Determine the [X, Y] coordinate at the center of the cell enclosing the given text.  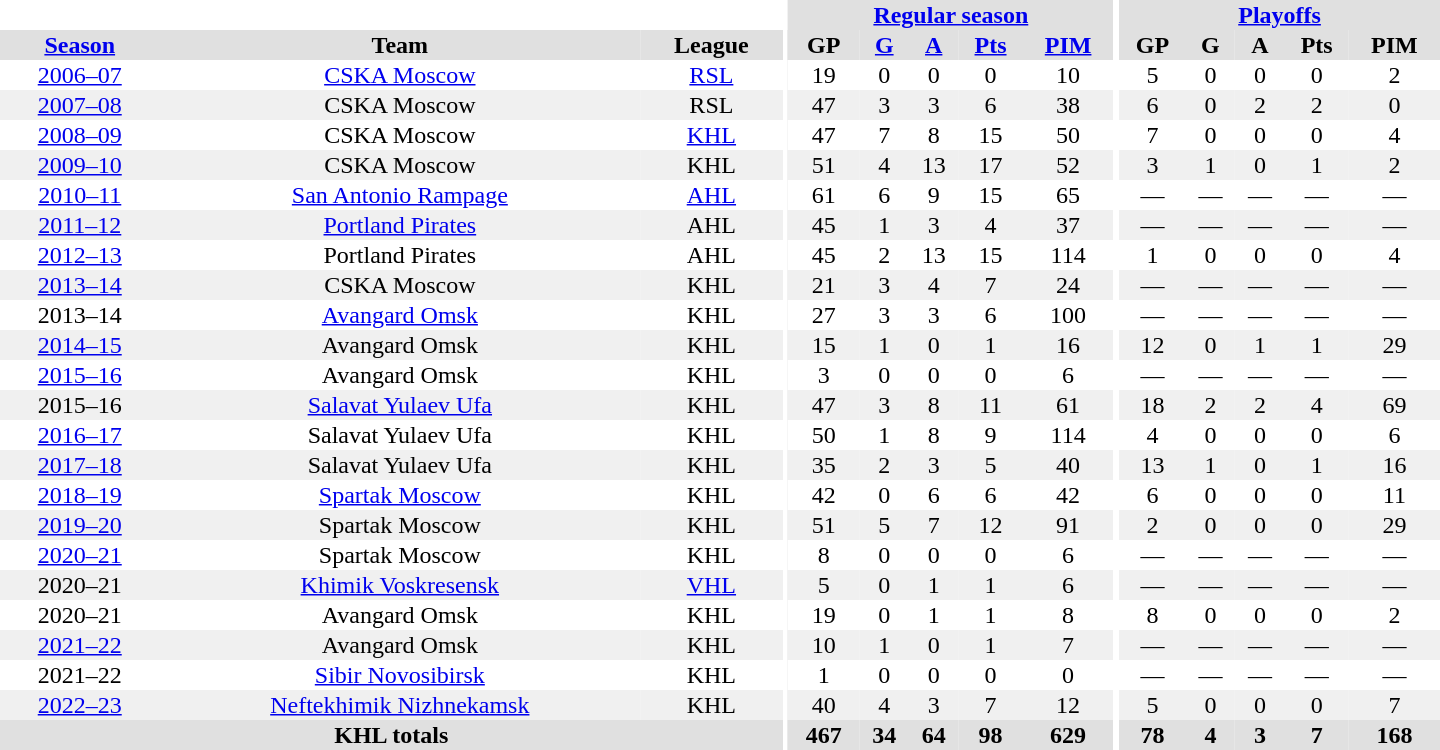
24 [1068, 285]
2010–11 [80, 195]
27 [824, 315]
San Antonio Rampage [400, 195]
Season [80, 45]
2007–08 [80, 105]
35 [824, 465]
91 [1068, 525]
65 [1068, 195]
League [711, 45]
2014–15 [80, 345]
KHL totals [392, 735]
Neftekhimik Nizhnekamsk [400, 705]
2022–23 [80, 705]
VHL [711, 585]
168 [1394, 735]
69 [1394, 405]
629 [1068, 735]
2009–10 [80, 165]
34 [884, 735]
2017–18 [80, 465]
Playoffs [1280, 15]
17 [990, 165]
2011–12 [80, 225]
52 [1068, 165]
38 [1068, 105]
100 [1068, 315]
467 [824, 735]
18 [1152, 405]
64 [934, 735]
Khimik Voskresensk [400, 585]
78 [1152, 735]
Regular season [951, 15]
Sibir Novosibirsk [400, 675]
Team [400, 45]
21 [824, 285]
2006–07 [80, 75]
37 [1068, 225]
2012–13 [80, 255]
98 [990, 735]
2019–20 [80, 525]
2008–09 [80, 135]
2018–19 [80, 495]
2016–17 [80, 435]
